Detect which cell encompasses the target text, then output its [X, Y] center coordinate. 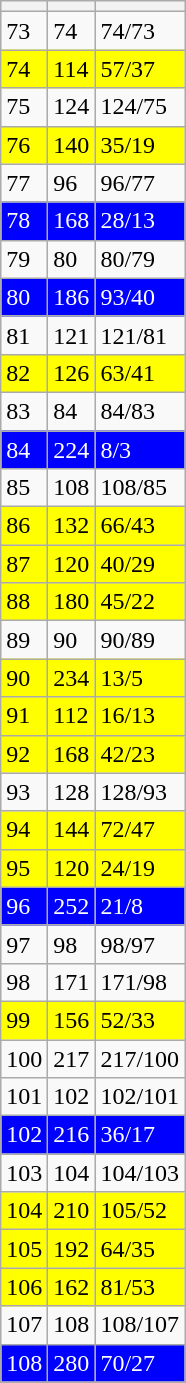
91 [24, 716]
107 [24, 1325]
162 [72, 1287]
93 [24, 792]
88 [24, 602]
93/40 [140, 297]
224 [72, 449]
42/23 [140, 754]
124/75 [140, 107]
124 [72, 107]
36/17 [140, 1135]
102/101 [140, 1097]
64/35 [140, 1249]
217/100 [140, 1059]
126 [72, 373]
85 [24, 488]
156 [72, 1020]
103 [24, 1173]
40/29 [140, 564]
108/85 [140, 488]
108/107 [140, 1325]
280 [72, 1363]
217 [72, 1059]
75 [24, 107]
121/81 [140, 335]
63/41 [140, 373]
77 [24, 183]
252 [72, 906]
13/5 [140, 678]
95 [24, 868]
83 [24, 411]
192 [72, 1249]
97 [24, 944]
72/47 [140, 830]
84/83 [140, 411]
52/33 [140, 1020]
70/27 [140, 1363]
140 [72, 145]
171 [72, 982]
114 [72, 69]
76 [24, 145]
82 [24, 373]
57/37 [140, 69]
96/77 [140, 183]
74/73 [140, 31]
100 [24, 1059]
106 [24, 1287]
216 [72, 1135]
171/98 [140, 982]
186 [72, 297]
87 [24, 564]
104/103 [140, 1173]
234 [72, 678]
35/19 [140, 145]
99 [24, 1020]
8/3 [140, 449]
66/43 [140, 526]
210 [72, 1211]
86 [24, 526]
45/22 [140, 602]
81 [24, 335]
105 [24, 1249]
90/89 [140, 640]
80/79 [140, 259]
79 [24, 259]
101 [24, 1097]
92 [24, 754]
112 [72, 716]
24/19 [140, 868]
144 [72, 830]
81/53 [140, 1287]
78 [24, 221]
105/52 [140, 1211]
128 [72, 792]
98/97 [140, 944]
16/13 [140, 716]
121 [72, 335]
21/8 [140, 906]
180 [72, 602]
94 [24, 830]
89 [24, 640]
28/13 [140, 221]
73 [24, 31]
128/93 [140, 792]
132 [72, 526]
